Find where the given text appears and provide that cell's center as [X, Y] coordinate. 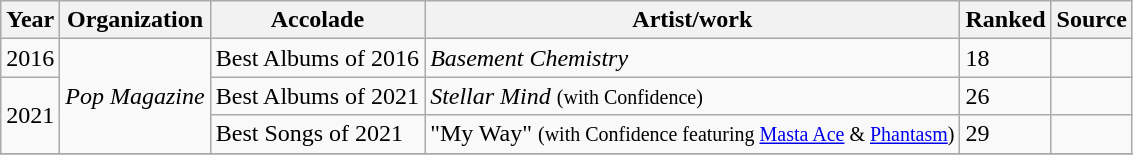
29 [1006, 134]
Ranked [1006, 20]
18 [1006, 58]
Source [1092, 20]
Basement Chemistry [692, 58]
Year [30, 20]
Stellar Mind (with Confidence) [692, 96]
26 [1006, 96]
2021 [30, 115]
Artist/work [692, 20]
Best Albums of 2021 [317, 96]
Best Songs of 2021 [317, 134]
Best Albums of 2016 [317, 58]
Organization [135, 20]
2016 [30, 58]
Accolade [317, 20]
Pop Magazine [135, 96]
"My Way" (with Confidence featuring Masta Ace & Phantasm) [692, 134]
